For the text-containing cell, return its midpoint in (X, Y) coordinate format. 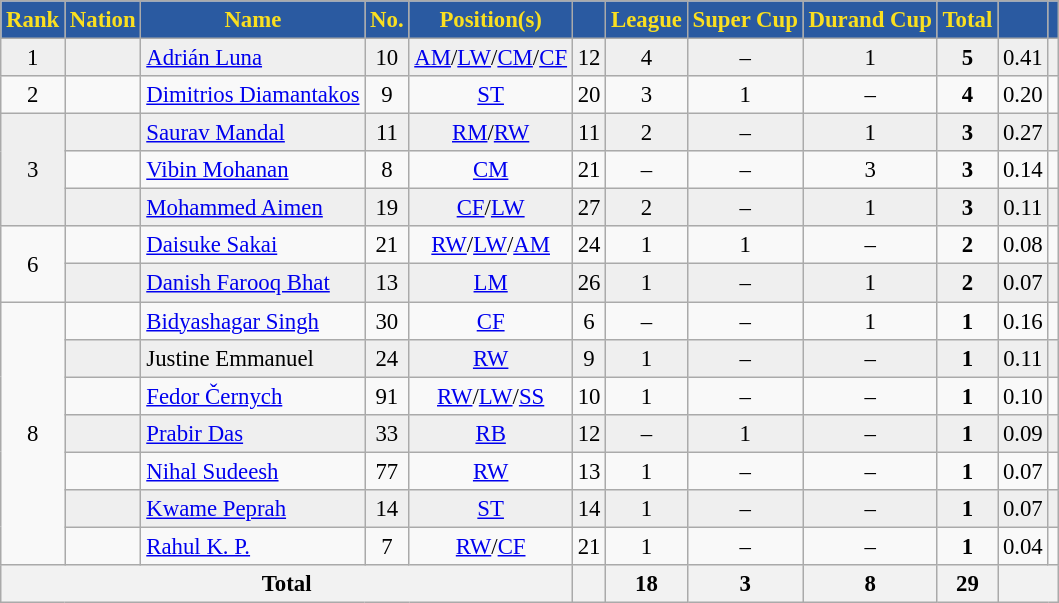
0.14 (1023, 170)
77 (387, 471)
0.27 (1023, 133)
Kwame Peprah (253, 509)
Danish Farooq Bhat (253, 283)
0.20 (1023, 95)
Mohammed Aimen (253, 208)
Prabir Das (253, 433)
Name (253, 20)
18 (646, 584)
RM/RW (490, 133)
Adrián Luna (253, 58)
CF/LW (490, 208)
Bidyashagar Singh (253, 321)
Durand Cup (870, 20)
Rahul K. P. (253, 546)
Rank (33, 20)
RW/CF (490, 546)
Vibin Mohanan (253, 170)
0.09 (1023, 433)
Nation (103, 20)
RW/LW/AM (490, 245)
33 (387, 433)
Saurav Mandal (253, 133)
CM (490, 170)
Super Cup (745, 20)
Nihal Sudeesh (253, 471)
91 (387, 396)
0.16 (1023, 321)
Daisuke Sakai (253, 245)
0.41 (1023, 58)
No. (387, 20)
Justine Emmanuel (253, 358)
RW/LW/SS (490, 396)
AM/LW/CM/CF (490, 58)
Dimitrios Diamantakos (253, 95)
26 (588, 283)
30 (387, 321)
19 (387, 208)
League (646, 20)
Fedor Černych (253, 396)
LM (490, 283)
27 (588, 208)
CF (490, 321)
0.04 (1023, 546)
7 (387, 546)
29 (967, 584)
0.10 (1023, 396)
0.08 (1023, 245)
RB (490, 433)
5 (967, 58)
Position(s) (490, 20)
20 (588, 95)
